Search for the cell housing the specified text and yield its (x, y) center coordinate. 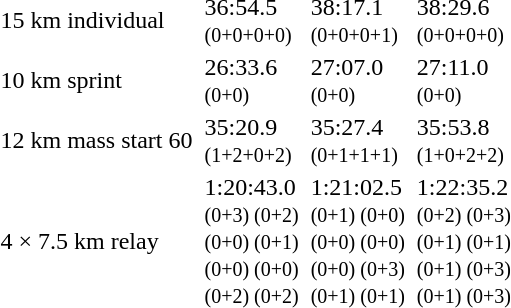
27:07.0(0+0) (358, 80)
35:20.9(1+2+0+2) (252, 140)
35:27.4(0+1+1+1) (358, 140)
26:33.6(0+0) (252, 80)
